Return the (x, y) coordinate for the center point of the cell that contains the specified text.  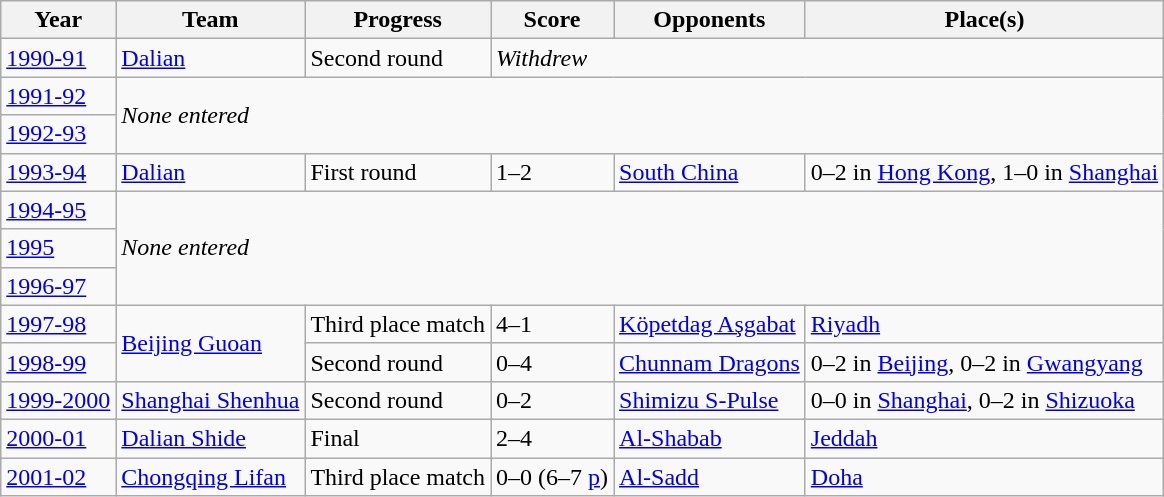
Al-Shabab (710, 438)
Progress (398, 20)
1990-91 (58, 58)
1999-2000 (58, 400)
Final (398, 438)
0–4 (552, 362)
Al-Sadd (710, 477)
1998-99 (58, 362)
Chunnam Dragons (710, 362)
Score (552, 20)
Köpetdag Aşgabat (710, 324)
0–2 in Hong Kong, 1–0 in Shanghai (984, 172)
Jeddah (984, 438)
Year (58, 20)
0–0 (6–7 p) (552, 477)
0–0 in Shanghai, 0–2 in Shizuoka (984, 400)
Doha (984, 477)
1995 (58, 248)
South China (710, 172)
Beijing Guoan (210, 343)
1991-92 (58, 96)
Opponents (710, 20)
Dalian Shide (210, 438)
1993-94 (58, 172)
2001-02 (58, 477)
1996-97 (58, 286)
1992-93 (58, 134)
Place(s) (984, 20)
Chongqing Lifan (210, 477)
0–2 (552, 400)
Shanghai Shenhua (210, 400)
2–4 (552, 438)
0–2 in Beijing, 0–2 in Gwangyang (984, 362)
Withdrew (826, 58)
Riyadh (984, 324)
Team (210, 20)
1–2 (552, 172)
4–1 (552, 324)
First round (398, 172)
1994-95 (58, 210)
1997-98 (58, 324)
2000-01 (58, 438)
Shimizu S-Pulse (710, 400)
